Capture the cell that displays the provided text and extract its (x, y) central coordinate. 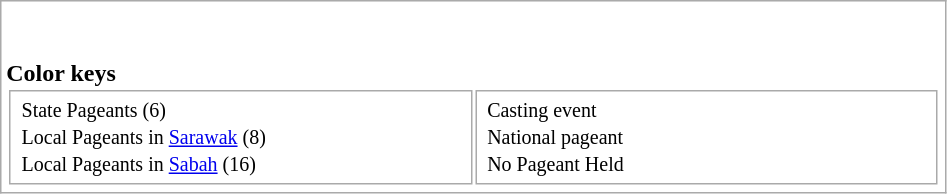
State Pageants (6) Local Pageants in Sarawak (8) Local Pageants in Sabah (16) (240, 137)
Color keys State Pageants (6) Local Pageants in Sarawak (8) Local Pageants in Sabah (16) Casting event National pageant No Pageant Held (474, 97)
Casting event National pageant No Pageant Held (706, 137)
